From the cell containing the given text, extract its center point as [X, Y] coordinate. 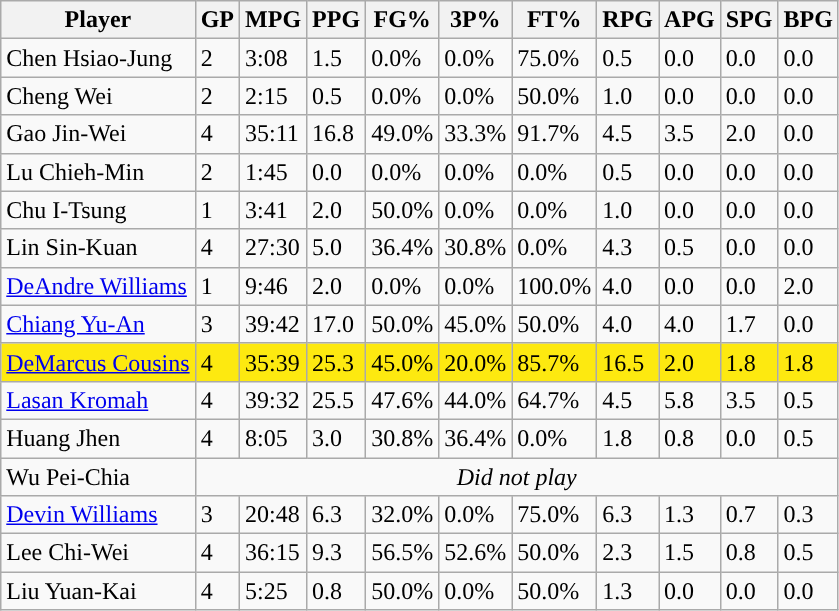
Cheng Wei [98, 96]
Player [98, 20]
32.0% [402, 515]
Huang Jhen [98, 438]
3:41 [274, 210]
Lasan Kromah [98, 400]
Liu Yuan-Kai [98, 591]
100.0% [554, 286]
39:42 [274, 324]
8:05 [274, 438]
FT% [554, 20]
35:39 [274, 362]
52.6% [476, 553]
2.3 [628, 553]
47.6% [402, 400]
Lee Chi-Wei [98, 553]
25.5 [336, 400]
APG [690, 20]
Gao Jin-Wei [98, 134]
20.0% [476, 362]
2:15 [274, 96]
27:30 [274, 248]
Chiang Yu-An [98, 324]
Chu I-Tsung [98, 210]
36:15 [274, 553]
5.8 [690, 400]
17.0 [336, 324]
16.5 [628, 362]
Chen Hsiao-Jung [98, 58]
Devin Williams [98, 515]
39:32 [274, 400]
35:11 [274, 134]
4.3 [628, 248]
91.7% [554, 134]
1:45 [274, 172]
0.7 [749, 515]
9.3 [336, 553]
RPG [628, 20]
PPG [336, 20]
Lu Chieh-Min [98, 172]
44.0% [476, 400]
GP [217, 20]
85.7% [554, 362]
SPG [749, 20]
Wu Pei-Chia [98, 477]
BPG [808, 20]
MPG [274, 20]
DeAndre Williams [98, 286]
64.7% [554, 400]
33.3% [476, 134]
Did not play [516, 477]
FG% [402, 20]
20:48 [274, 515]
3P% [476, 20]
DeMarcus Cousins [98, 362]
1.7 [749, 324]
3:08 [274, 58]
Lin Sin-Kuan [98, 248]
0.3 [808, 515]
3.0 [336, 438]
5.0 [336, 248]
16.8 [336, 134]
9:46 [274, 286]
56.5% [402, 553]
5:25 [274, 591]
25.3 [336, 362]
49.0% [402, 134]
